Find where the given text appears and provide that cell's center as [x, y] coordinate. 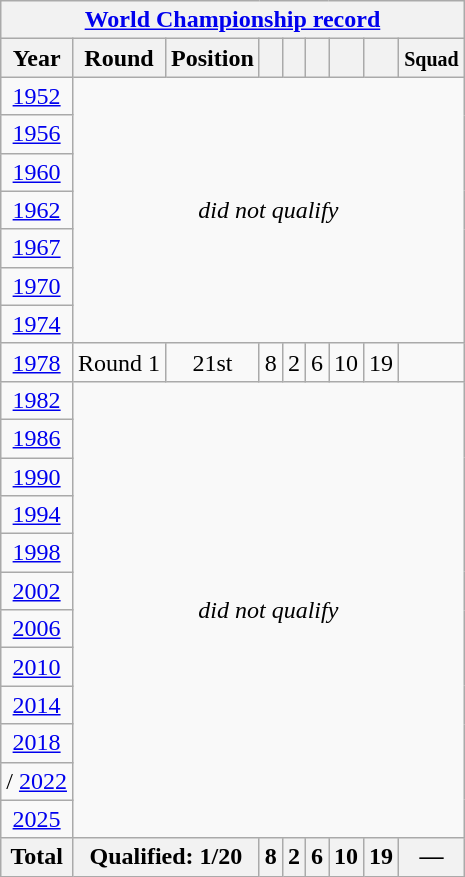
1986 [37, 438]
1982 [37, 400]
— [432, 857]
1974 [37, 324]
Round 1 [118, 362]
1962 [37, 210]
/ 2022 [37, 781]
World Championship record [232, 20]
Position [213, 58]
21st [213, 362]
Round [118, 58]
2002 [37, 591]
2010 [37, 667]
Qualified: 1/20 [166, 857]
1967 [37, 248]
Total [37, 857]
Squad [432, 58]
2025 [37, 819]
1998 [37, 553]
1978 [37, 362]
1994 [37, 515]
1970 [37, 286]
1952 [37, 96]
2006 [37, 629]
1990 [37, 477]
1956 [37, 134]
2018 [37, 743]
1960 [37, 172]
2014 [37, 705]
Year [37, 58]
